Capture the cell that displays the provided text and extract its [x, y] central coordinate. 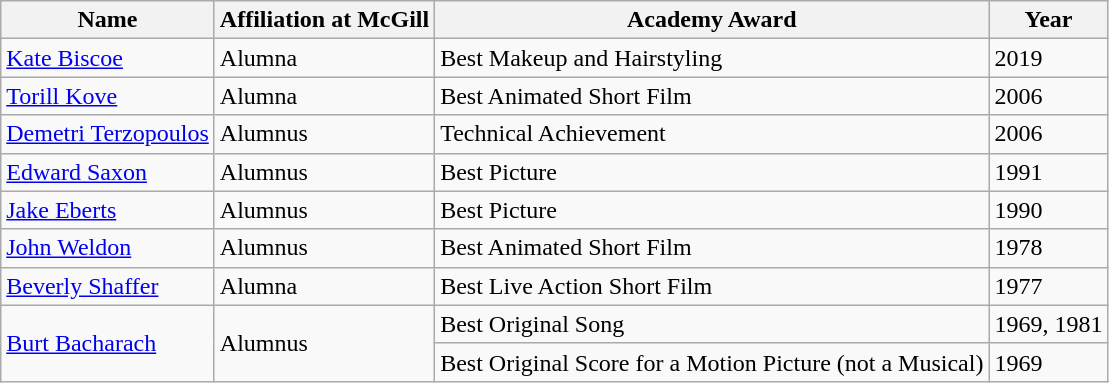
1969, 1981 [1048, 324]
Edward Saxon [108, 172]
Year [1048, 20]
Kate Biscoe [108, 58]
2019 [1048, 58]
John Weldon [108, 248]
Demetri Terzopoulos [108, 134]
1977 [1048, 286]
1978 [1048, 248]
Beverly Shaffer [108, 286]
Best Live Action Short Film [712, 286]
Jake Eberts [108, 210]
1990 [1048, 210]
Best Original Score for a Motion Picture (not a Musical) [712, 362]
Best Original Song [712, 324]
Academy Award [712, 20]
Name [108, 20]
1969 [1048, 362]
Burt Bacharach [108, 343]
1991 [1048, 172]
Affiliation at McGill [324, 20]
Technical Achievement [712, 134]
Best Makeup and Hairstyling [712, 58]
Torill Kove [108, 96]
